Detect which cell encompasses the target text, then output its (x, y) center coordinate. 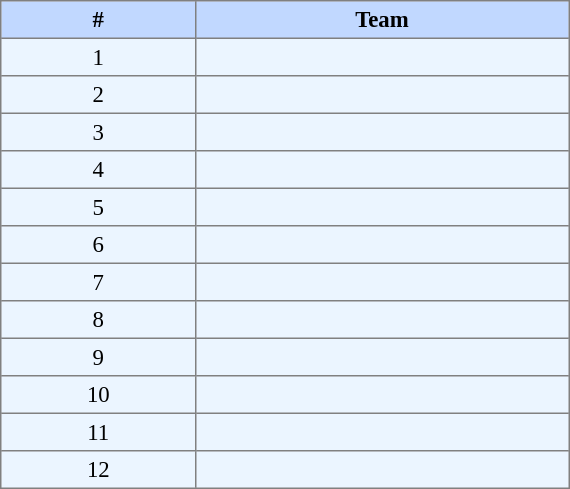
10 (98, 395)
6 (98, 245)
11 (98, 432)
7 (98, 282)
5 (98, 207)
8 (98, 320)
Team (382, 20)
2 (98, 95)
3 (98, 132)
1 (98, 57)
12 (98, 470)
9 (98, 357)
# (98, 20)
4 (98, 170)
